Pinpoint the cell where the given text exists, returning its [X, Y] midpoint coordinate. 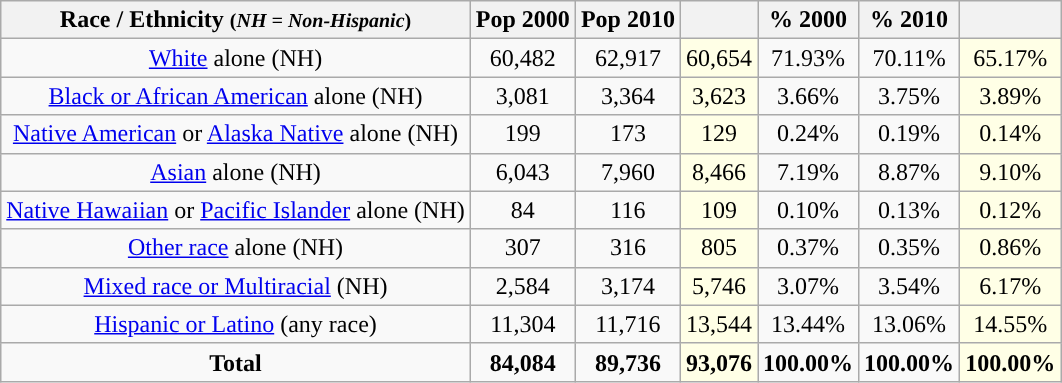
0.86% [1010, 248]
Total [236, 362]
71.93% [808, 58]
% 2000 [808, 20]
0.37% [808, 248]
116 [628, 210]
0.19% [910, 134]
7.19% [808, 172]
0.14% [1010, 134]
84 [522, 210]
60,654 [718, 58]
9.10% [1010, 172]
14.55% [1010, 324]
Race / Ethnicity (NH = Non-Hispanic) [236, 20]
Asian alone (NH) [236, 172]
Native American or Alaska Native alone (NH) [236, 134]
8.87% [910, 172]
173 [628, 134]
6.17% [1010, 286]
3.07% [808, 286]
3.75% [910, 96]
805 [718, 248]
3.66% [808, 96]
Hispanic or Latino (any race) [236, 324]
Pop 2010 [628, 20]
6,043 [522, 172]
109 [718, 210]
Black or African American alone (NH) [236, 96]
89,736 [628, 362]
13.44% [808, 324]
3,081 [522, 96]
13,544 [718, 324]
93,076 [718, 362]
129 [718, 134]
84,084 [522, 362]
0.13% [910, 210]
0.24% [808, 134]
8,466 [718, 172]
3,174 [628, 286]
2,584 [522, 286]
Mixed race or Multiracial (NH) [236, 286]
316 [628, 248]
0.10% [808, 210]
62,917 [628, 58]
0.35% [910, 248]
7,960 [628, 172]
11,304 [522, 324]
60,482 [522, 58]
3,623 [718, 96]
White alone (NH) [236, 58]
Other race alone (NH) [236, 248]
11,716 [628, 324]
Native Hawaiian or Pacific Islander alone (NH) [236, 210]
Pop 2000 [522, 20]
0.12% [1010, 210]
65.17% [1010, 58]
307 [522, 248]
199 [522, 134]
3,364 [628, 96]
3.89% [1010, 96]
70.11% [910, 58]
5,746 [718, 286]
3.54% [910, 286]
% 2010 [910, 20]
13.06% [910, 324]
